Locate the cell with the specified text and output its [x, y] center coordinate. 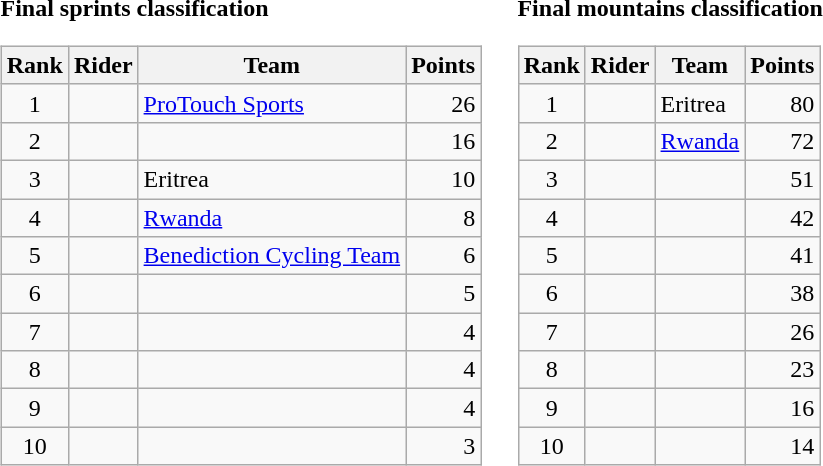
51 [782, 179]
14 [782, 446]
80 [782, 103]
42 [782, 217]
41 [782, 256]
ProTouch Sports [272, 103]
Benediction Cycling Team [272, 256]
23 [782, 370]
38 [782, 294]
72 [782, 141]
